Output the (X, Y) coordinate of the center of the cell containing the given text.  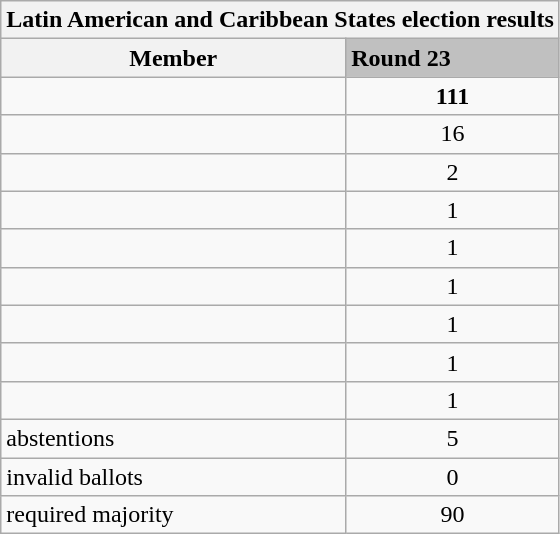
2 (453, 172)
invalid ballots (174, 477)
111 (453, 96)
Latin American and Caribbean States election results (280, 20)
abstentions (174, 438)
Round 23 (453, 58)
0 (453, 477)
required majority (174, 515)
Member (174, 58)
16 (453, 134)
90 (453, 515)
5 (453, 438)
